Return [x, y] of the center of cell containing provided text 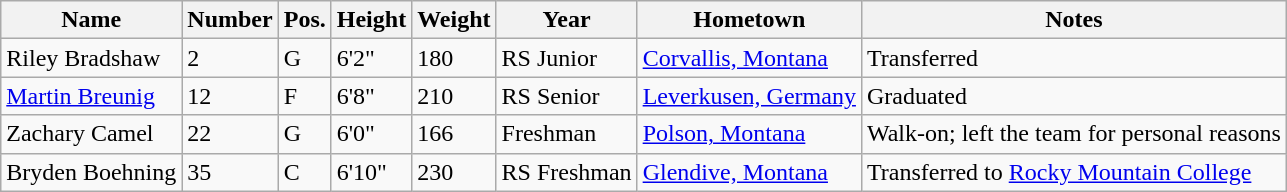
Year [566, 20]
F [304, 96]
Hometown [749, 20]
Riley Bradshaw [92, 58]
Height [371, 20]
Graduated [1074, 96]
230 [454, 172]
Corvallis, Montana [749, 58]
2 [230, 58]
180 [454, 58]
Martin Breunig [92, 96]
6'0" [371, 134]
6'8" [371, 96]
Leverkusen, Germany [749, 96]
C [304, 172]
Bryden Boehning [92, 172]
Walk-on; left the team for personal reasons [1074, 134]
RS Freshman [566, 172]
Number [230, 20]
Weight [454, 20]
Notes [1074, 20]
12 [230, 96]
RS Senior [566, 96]
Transferred [1074, 58]
166 [454, 134]
Transferred to Rocky Mountain College [1074, 172]
Name [92, 20]
Freshman [566, 134]
6'2" [371, 58]
35 [230, 172]
Polson, Montana [749, 134]
22 [230, 134]
Pos. [304, 20]
6'10" [371, 172]
Glendive, Montana [749, 172]
Zachary Camel [92, 134]
RS Junior [566, 58]
210 [454, 96]
